Determine the [X, Y] coordinate at the center of the cell enclosing the given text.  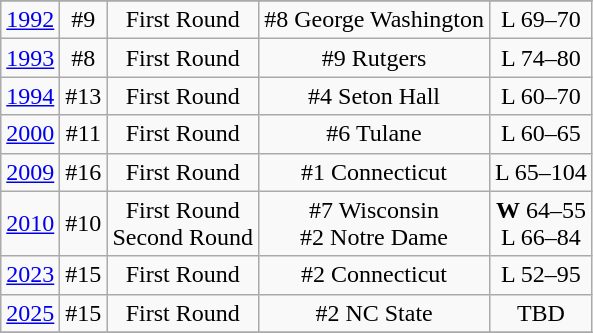
2010 [30, 224]
2000 [30, 134]
#6 Tulane [374, 134]
#16 [84, 172]
#2 Connecticut [374, 275]
W 64–55L 66–84 [540, 224]
1992 [30, 20]
#9 [84, 20]
L 60–70 [540, 96]
#10 [84, 224]
#11 [84, 134]
2009 [30, 172]
L 52–95 [540, 275]
#4 Seton Hall [374, 96]
1994 [30, 96]
#8 [84, 58]
2025 [30, 313]
#2 NC State [374, 313]
First RoundSecond Round [183, 224]
#1 Connecticut [374, 172]
#8 George Washington [374, 20]
#13 [84, 96]
L 74–80 [540, 58]
2023 [30, 275]
#9 Rutgers [374, 58]
L 65–104 [540, 172]
L 69–70 [540, 20]
L 60–65 [540, 134]
#7 Wisconsin#2 Notre Dame [374, 224]
TBD [540, 313]
1993 [30, 58]
